Search for the cell housing the specified text and yield its [X, Y] center coordinate. 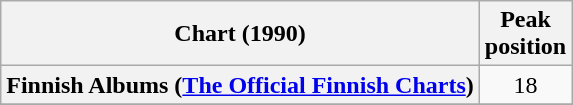
Peakposition [525, 34]
18 [525, 85]
Finnish Albums (The Official Finnish Charts) [240, 85]
Chart (1990) [240, 34]
